Identify which cell holds the provided text, then report its (X, Y) central coordinate. 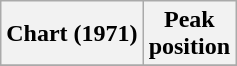
Chart (1971) (72, 34)
Peakposition (189, 34)
